Provide the (X, Y) coordinate of the cell's center where the given text is located.  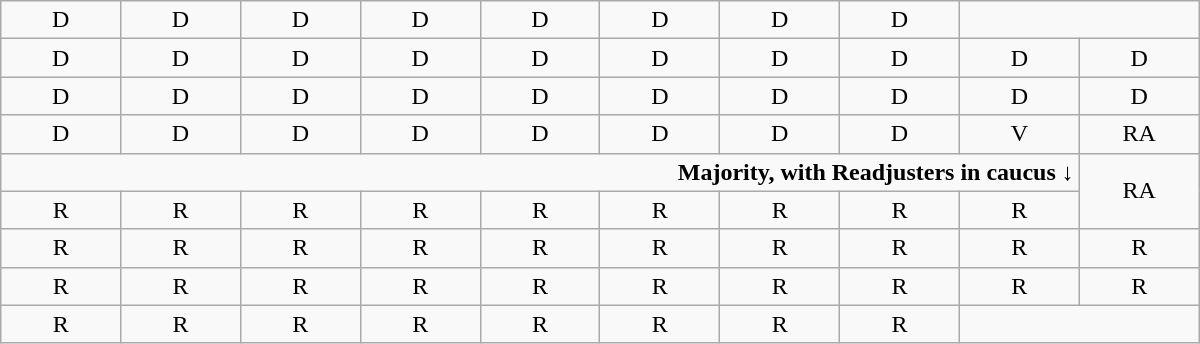
Majority, with Readjusters in caucus ↓ (540, 172)
V (1019, 134)
